Locate the cell with the specified text and output its (X, Y) center coordinate. 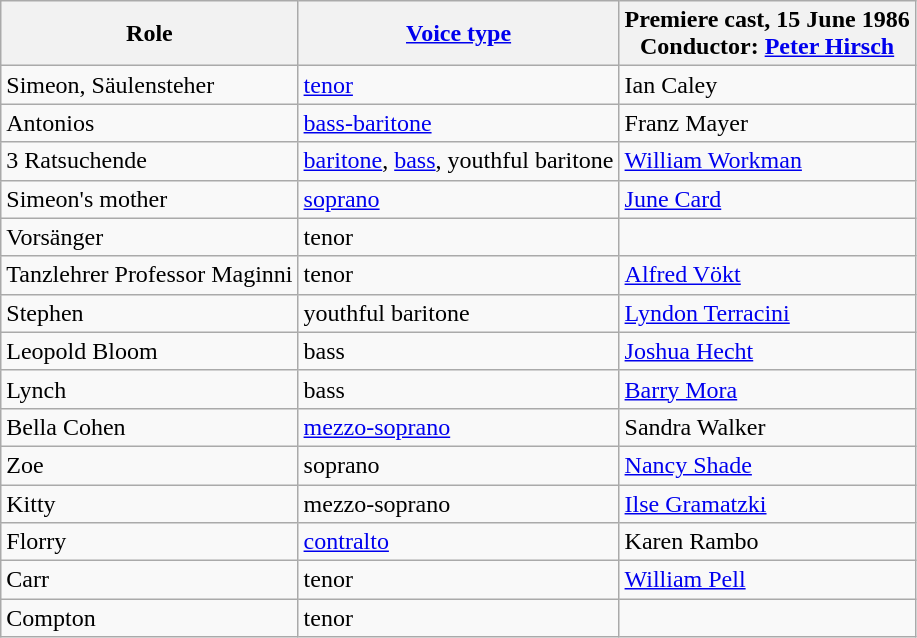
Leopold Bloom (150, 351)
Bella Cohen (150, 427)
Premiere cast, 15 June 1986Conductor: Peter Hirsch (767, 34)
Tanzlehrer Professor Maginni (150, 275)
Voice type (458, 34)
baritone, bass, youthful baritone (458, 161)
Sandra Walker (767, 427)
Lynch (150, 389)
Vorsänger (150, 237)
June Card (767, 199)
Florry (150, 542)
Ilse Gramatzki (767, 503)
Nancy Shade (767, 465)
youthful baritone (458, 313)
Role (150, 34)
Joshua Hecht (767, 351)
Carr (150, 580)
Stephen (150, 313)
Kitty (150, 503)
Zoe (150, 465)
Barry Mora (767, 389)
Simeon's mother (150, 199)
William Workman (767, 161)
William Pell (767, 580)
Compton (150, 618)
3 Ratsuchende (150, 161)
Simeon, Säulensteher (150, 85)
Lyndon Terracini (767, 313)
Franz Mayer (767, 123)
Alfred Vökt (767, 275)
Ian Caley (767, 85)
bass-baritone (458, 123)
contralto (458, 542)
Antonios (150, 123)
Karen Rambo (767, 542)
